Determine the (x, y) coordinate at the center of the cell enclosing the given text.  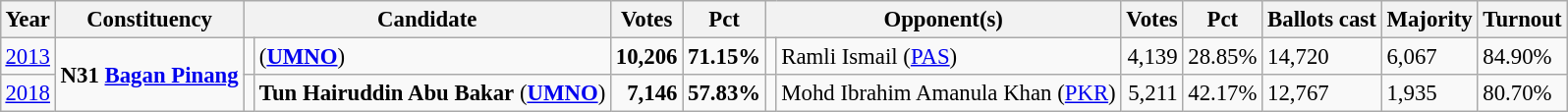
84.90% (1523, 56)
Ballots cast (1322, 20)
28.85% (1222, 56)
6,067 (1429, 56)
57.83% (725, 93)
14,720 (1322, 56)
2013 (28, 56)
5,211 (1151, 93)
(UMNO) (432, 56)
80.70% (1523, 93)
Year (28, 20)
Opponent(s) (943, 20)
Ramli Ismail (PAS) (949, 56)
Majority (1429, 20)
Turnout (1523, 20)
71.15% (725, 56)
10,206 (646, 56)
Tun Hairuddin Abu Bakar (UMNO) (432, 93)
N31 Bagan Pinang (149, 75)
2018 (28, 93)
Candidate (427, 20)
7,146 (646, 93)
12,767 (1322, 93)
42.17% (1222, 93)
Constituency (149, 20)
4,139 (1151, 56)
1,935 (1429, 93)
Mohd Ibrahim Amanula Khan (PKR) (949, 93)
